Locate the cell with the specified text and output its (X, Y) center coordinate. 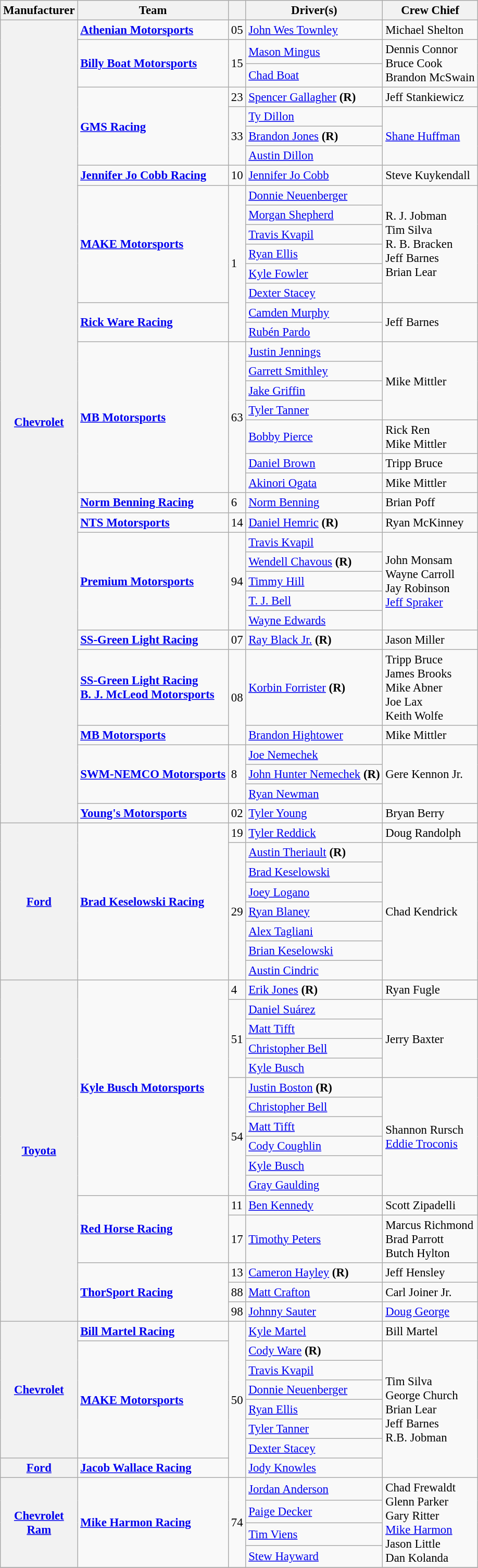
Tripp Bruce (430, 463)
Ben Kennedy (315, 1205)
15 (236, 64)
Cody Ware (R) (315, 1351)
Jason Miller (430, 640)
Jeff Hensley (430, 1272)
Michael Shelton (430, 30)
Ryan Newman (315, 794)
Brian Poff (430, 503)
Athenian Motorsports (153, 30)
63 (236, 417)
Gere Kennon Jr. (430, 775)
Spencer Gallagher (R) (315, 97)
Crew Chief (430, 10)
Team (153, 10)
50 (236, 1400)
Tim Viens (315, 1534)
Justin Boston (R) (315, 1088)
Cameron Hayley (R) (315, 1272)
SS-Green Light Racing (153, 640)
Ryan Fugle (430, 990)
Shannon RurschEddie Troconis (430, 1137)
R. J. Jobman Tim Silva R. B. Bracken Jeff Barnes Brian Lear (430, 244)
6 (236, 503)
29 (236, 911)
Ray Black Jr. (R) (315, 640)
Joe Nemechek (315, 755)
Austin Dillon (315, 156)
Billy Boat Motorsports (153, 64)
08 (236, 697)
Jody Knowles (315, 1468)
Bryan Berry (430, 813)
10 (236, 175)
74 (236, 1523)
33 (236, 136)
John Monsam Wayne Carroll Jay Robinson Jeff Spraker (430, 581)
T. J. Bell (315, 601)
Austin Theriault (R) (315, 852)
Akinori Ogata (315, 483)
13 (236, 1272)
Rick Ware Racing (153, 322)
Bobby Pierce (315, 437)
Chad Frewaldt Glenn Parker Gary Ritter Mike Harmon Jason Little Dan Kolanda (430, 1523)
Kyle Martel (315, 1331)
Dennis Connor Bruce Cook Brandon McSwain (430, 64)
Erik Jones (R) (315, 990)
54 (236, 1137)
Doug George (430, 1312)
Bill Martel Racing (153, 1331)
Tim Silva George Church Brian Lear Jeff Barnes R.B. Jobman (430, 1409)
23 (236, 97)
Ryan McKinney (430, 522)
Wayne Edwards (315, 620)
Timmy Hill (315, 581)
Bill Martel (430, 1331)
NTS Motorsports (153, 522)
Jake Griffin (315, 391)
GMS Racing (153, 127)
Daniel Brown (315, 463)
4 (236, 990)
Jennifer Jo Cobb (315, 175)
SS-Green Light Racing B. J. McLeod Motorsports (153, 687)
Toyota (39, 1151)
Tripp Bruce James Brooks Mike Abner Joe Lax Keith Wolfe (430, 687)
Young's Motorsports (153, 813)
Jeff Barnes (430, 322)
Timothy Peters (315, 1239)
Tyler Young (315, 813)
Rick Ren Mike Mittler (430, 437)
Cody Coughlin (315, 1146)
Paige Decker (315, 1511)
Brad Keselowski (315, 872)
Brian Keselowski (315, 950)
Doug Randolph (430, 833)
07 (236, 640)
Jeff Stankiewicz (430, 97)
Ryan Blaney (315, 911)
Camden Murphy (315, 312)
John Wes Townley (315, 30)
Gray Gaulding (315, 1186)
98 (236, 1312)
Scott Zipadelli (430, 1205)
Kyle Fowler (315, 273)
Ty Dillon (315, 117)
Korbin Forrister (R) (315, 687)
Matt Crafton (315, 1292)
Premium Motorsports (153, 581)
Mason Mingus (315, 52)
Chevrolet Ram (39, 1523)
19 (236, 833)
Austin Cindric (315, 970)
Morgan Shepherd (315, 215)
Carl Joiner Jr. (430, 1292)
Jacob Wallace Racing (153, 1468)
Daniel Suárez (315, 1009)
Joey Logano (315, 892)
Jordan Anderson (315, 1489)
Brandon Jones (R) (315, 136)
Daniel Hemric (R) (315, 522)
Norm Benning Racing (153, 503)
11 (236, 1205)
Driver(s) (315, 10)
Rubén Pardo (315, 332)
17 (236, 1239)
John Hunter Nemechek (R) (315, 774)
Shane Huffman (430, 136)
02 (236, 813)
Mike Harmon Racing (153, 1523)
Chad Boat (315, 76)
Jerry Baxter (430, 1038)
Manufacturer (39, 10)
Alex Tagliani (315, 931)
Marcus Richmond Brad Parrott Butch Hylton (430, 1239)
Johnny Sauter (315, 1312)
Stew Hayward (315, 1556)
1 (236, 264)
Norm Benning (315, 503)
Kyle Busch Motorsports (153, 1088)
Red Horse Racing (153, 1229)
Jennifer Jo Cobb Racing (153, 175)
ThorSport Racing (153, 1291)
05 (236, 30)
Steve Kuykendall (430, 175)
14 (236, 522)
8 (236, 775)
94 (236, 581)
Garrett Smithley (315, 371)
Brad Keselowski Racing (153, 902)
Tyler Reddick (315, 833)
Wendell Chavous (R) (315, 561)
Chad Kendrick (430, 911)
Brandon Hightower (315, 735)
51 (236, 1038)
SWM-NEMCO Motorsports (153, 775)
Justin Jennings (315, 352)
88 (236, 1292)
